Capture the cell that displays the provided text and extract its (x, y) central coordinate. 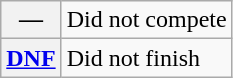
Did not compete (146, 20)
— (31, 20)
Did not finish (146, 58)
DNF (31, 58)
